Detect which cell encompasses the target text, then output its [x, y] center coordinate. 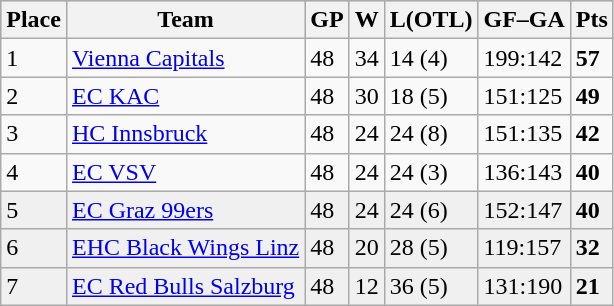
Vienna Capitals [185, 58]
21 [592, 286]
151:135 [524, 134]
49 [592, 96]
EC Graz 99ers [185, 210]
30 [366, 96]
EHC Black Wings Linz [185, 248]
L(OTL) [431, 20]
1 [34, 58]
Team [185, 20]
3 [34, 134]
GP [327, 20]
18 (5) [431, 96]
24 (8) [431, 134]
57 [592, 58]
32 [592, 248]
24 (3) [431, 172]
HC Innsbruck [185, 134]
GF–GA [524, 20]
5 [34, 210]
152:147 [524, 210]
EC VSV [185, 172]
14 (4) [431, 58]
W [366, 20]
199:142 [524, 58]
EC KAC [185, 96]
7 [34, 286]
EC Red Bulls Salzburg [185, 286]
136:143 [524, 172]
131:190 [524, 286]
28 (5) [431, 248]
36 (5) [431, 286]
12 [366, 286]
Place [34, 20]
119:157 [524, 248]
Pts [592, 20]
151:125 [524, 96]
24 (6) [431, 210]
4 [34, 172]
20 [366, 248]
34 [366, 58]
2 [34, 96]
6 [34, 248]
42 [592, 134]
